Pinpoint the cell where the given text exists, returning its (X, Y) midpoint coordinate. 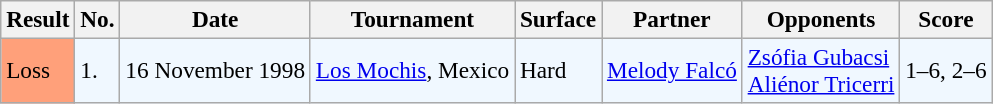
Score (946, 19)
Loss (38, 70)
Opponents (821, 19)
Result (38, 19)
16 November 1998 (215, 70)
Zsófia Gubacsi Aliénor Tricerri (821, 70)
Surface (558, 19)
Los Mochis, Mexico (412, 70)
Date (215, 19)
Tournament (412, 19)
Melody Falcó (672, 70)
1–6, 2–6 (946, 70)
1. (98, 70)
Partner (672, 19)
Hard (558, 70)
No. (98, 19)
